Locate the cell with the specified text and output its (X, Y) center coordinate. 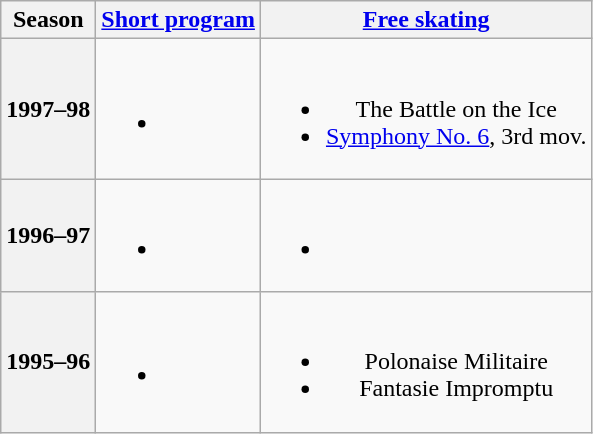
Polonaise MilitaireFantasie Impromptu (426, 362)
1997–98 (48, 109)
Free skating (426, 20)
The Battle on the Ice Symphony No. 6, 3rd mov. (426, 109)
1996–97 (48, 236)
Season (48, 20)
1995–96 (48, 362)
Short program (178, 20)
